Provide the (x, y) coordinate of the cell's center where the given text is located.  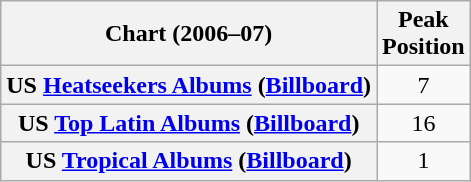
US Tropical Albums (Billboard) (189, 161)
7 (423, 85)
US Top Latin Albums (Billboard) (189, 123)
1 (423, 161)
US Heatseekers Albums (Billboard) (189, 85)
16 (423, 123)
Peak Position (423, 34)
Chart (2006–07) (189, 34)
